Determine the (x, y) coordinate at the center of the cell enclosing the given text.  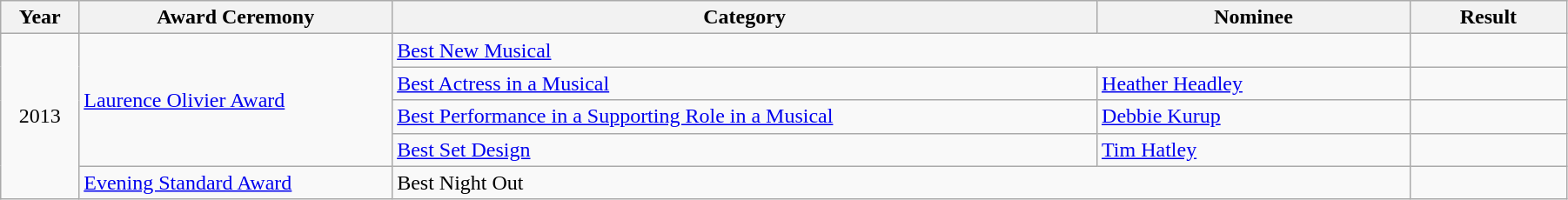
Laurence Olivier Award (236, 100)
Evening Standard Award (236, 183)
2013 (40, 117)
Best Night Out (901, 183)
Category (745, 17)
Best Performance in a Supporting Role in a Musical (745, 117)
Best New Musical (901, 50)
Tim Hatley (1254, 150)
Year (40, 17)
Heather Headley (1254, 83)
Result (1488, 17)
Best Actress in a Musical (745, 83)
Award Ceremony (236, 17)
Best Set Design (745, 150)
Nominee (1254, 17)
Debbie Kurup (1254, 117)
